From the cell containing the given text, extract its center point as (X, Y) coordinate. 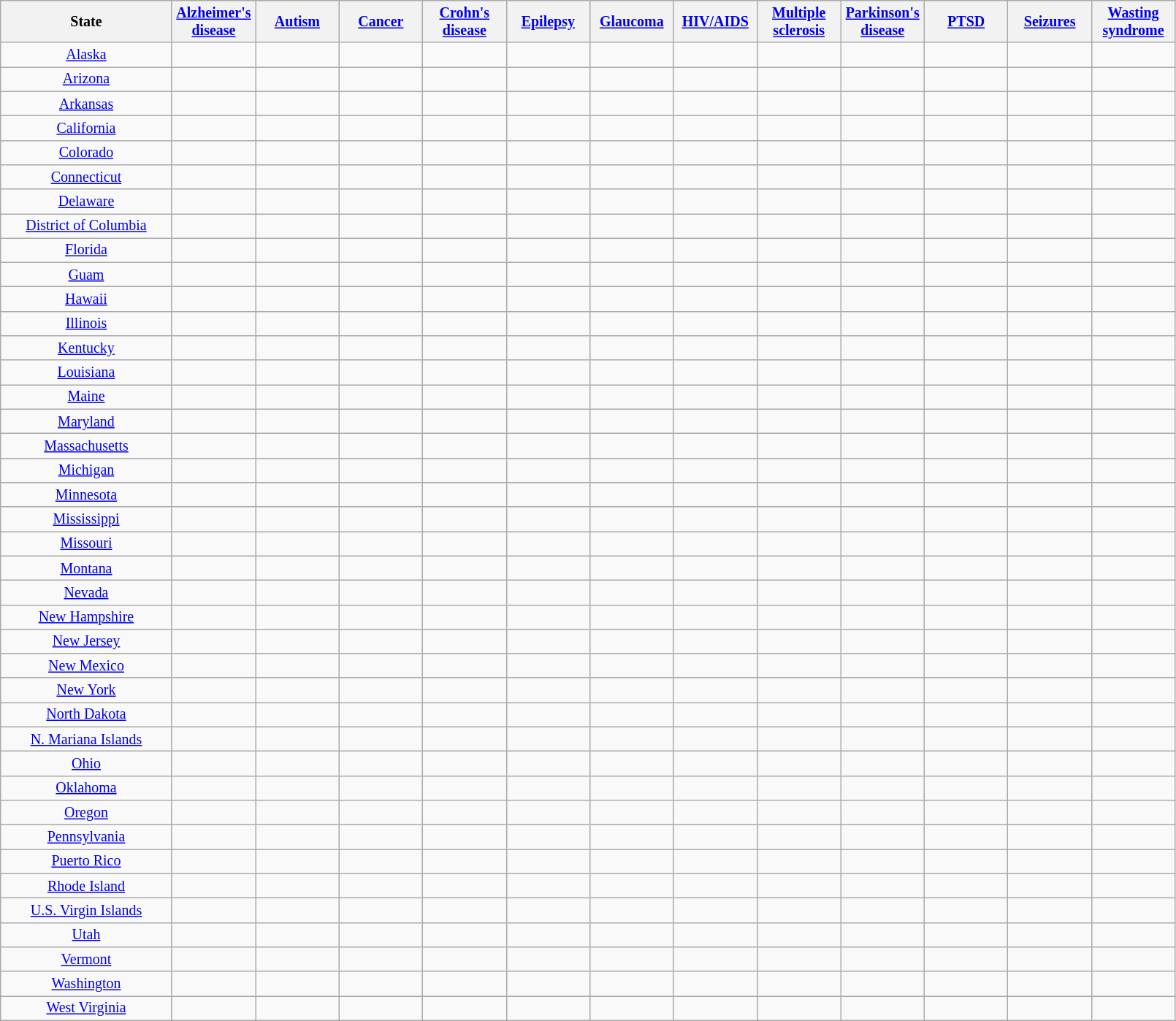
Autism (297, 22)
New Mexico (86, 666)
Mississippi (86, 519)
Connecticut (86, 177)
Puerto Rico (86, 862)
Michigan (86, 470)
Parkinson's disease (882, 22)
Florida (86, 250)
Arkansas (86, 104)
Oklahoma (86, 789)
North Dakota (86, 714)
Epilepsy (548, 22)
Hawaii (86, 299)
Multiple sclerosis (798, 22)
Delaware (86, 202)
Arizona (86, 79)
Ohio (86, 764)
New York (86, 691)
Minnesota (86, 495)
Nevada (86, 593)
Pennsylvania (86, 837)
N. Mariana Islands (86, 739)
Massachusetts (86, 446)
Washington (86, 983)
Maryland (86, 422)
New Jersey (86, 641)
Rhode Island (86, 885)
Kentucky (86, 348)
Maine (86, 397)
Utah (86, 935)
Illinois (86, 324)
Montana (86, 568)
Alaska (86, 56)
U.S. Virgin Islands (86, 910)
Oregon (86, 812)
Louisiana (86, 372)
Guam (86, 275)
Cancer (381, 22)
Seizures (1050, 22)
Colorado (86, 152)
HIV/AIDS (715, 22)
Wasting syndrome (1133, 22)
West Virginia (86, 1008)
Glaucoma (632, 22)
Vermont (86, 960)
Crohn's disease (465, 22)
Missouri (86, 543)
New Hampshire (86, 616)
State (86, 22)
Alzheimer's disease (213, 22)
PTSD (966, 22)
California (86, 129)
District of Columbia (86, 226)
